Scan for the cell matching the given text and deliver its (X, Y) coordinate at center. 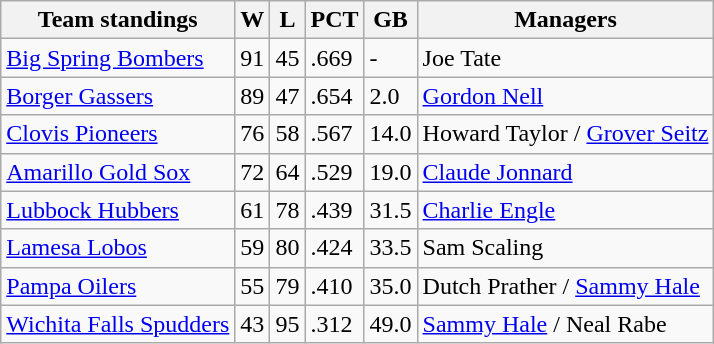
Sam Scaling (566, 248)
Pampa Oilers (118, 286)
47 (288, 96)
Clovis Pioneers (118, 134)
Team standings (118, 20)
80 (288, 248)
45 (288, 58)
.669 (334, 58)
.654 (334, 96)
.312 (334, 324)
Amarillo Gold Sox (118, 172)
PCT (334, 20)
Managers (566, 20)
W (252, 20)
78 (288, 210)
GB (390, 20)
.410 (334, 286)
31.5 (390, 210)
.424 (334, 248)
76 (252, 134)
43 (252, 324)
19.0 (390, 172)
49.0 (390, 324)
89 (252, 96)
Sammy Hale / Neal Rabe (566, 324)
95 (288, 324)
.439 (334, 210)
Dutch Prather / Sammy Hale (566, 286)
79 (288, 286)
14.0 (390, 134)
Howard Taylor / Grover Seitz (566, 134)
72 (252, 172)
Charlie Engle (566, 210)
64 (288, 172)
59 (252, 248)
55 (252, 286)
- (390, 58)
35.0 (390, 286)
Lamesa Lobos (118, 248)
.529 (334, 172)
.567 (334, 134)
Claude Jonnard (566, 172)
91 (252, 58)
L (288, 20)
58 (288, 134)
61 (252, 210)
2.0 (390, 96)
Borger Gassers (118, 96)
Big Spring Bombers (118, 58)
Joe Tate (566, 58)
33.5 (390, 248)
Lubbock Hubbers (118, 210)
Gordon Nell (566, 96)
Wichita Falls Spudders (118, 324)
